Find where the given text appears and provide that cell's center as [X, Y] coordinate. 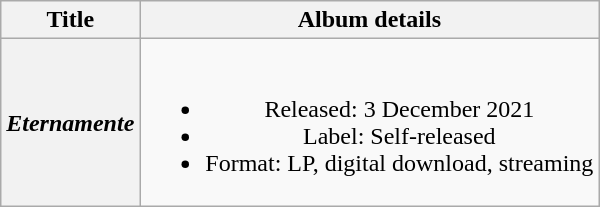
Album details [370, 20]
Eternamente [70, 122]
Title [70, 20]
Released: 3 December 2021Label: Self-releasedFormat: LP, digital download, streaming [370, 122]
